Provide the (x, y) coordinate of the cell's center where the given text is located.  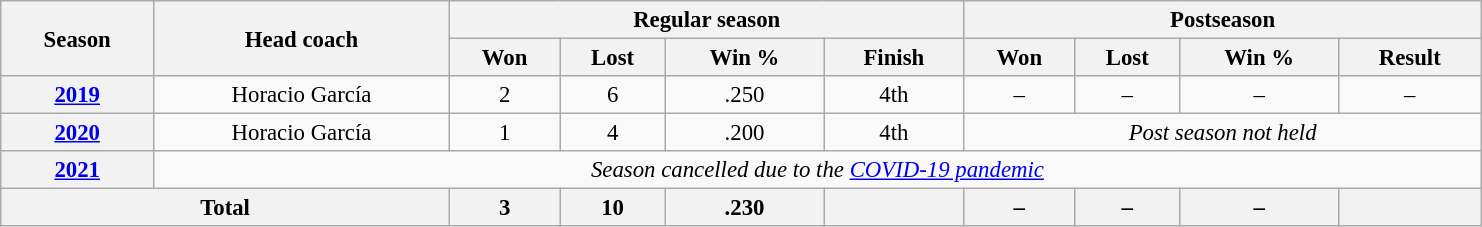
2019 (78, 95)
.250 (744, 95)
Total (226, 208)
2020 (78, 133)
Regular season (706, 20)
Postseason (1222, 20)
Finish (894, 58)
Result (1410, 58)
1 (504, 133)
Head coach (302, 38)
4 (613, 133)
2021 (78, 170)
2 (504, 95)
Season cancelled due to the COVID-19 pandemic (818, 170)
Season (78, 38)
10 (613, 208)
.200 (744, 133)
6 (613, 95)
Post season not held (1222, 133)
3 (504, 208)
.230 (744, 208)
